Provide the (x, y) coordinate of the cell's center where the given text is located.  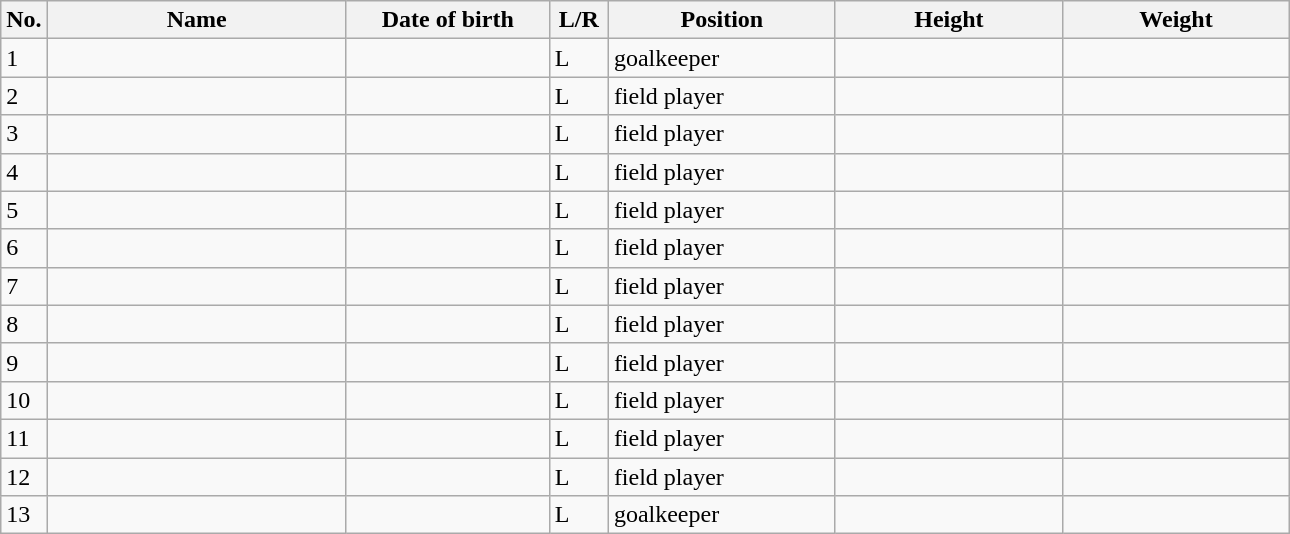
6 (24, 248)
Name (196, 20)
Height (948, 20)
7 (24, 286)
2 (24, 96)
5 (24, 210)
9 (24, 362)
Weight (1176, 20)
13 (24, 515)
No. (24, 20)
3 (24, 134)
Position (722, 20)
4 (24, 172)
8 (24, 324)
L/R (578, 20)
12 (24, 477)
1 (24, 58)
11 (24, 438)
10 (24, 400)
Date of birth (448, 20)
